Return [X, Y] of the center of cell containing provided text 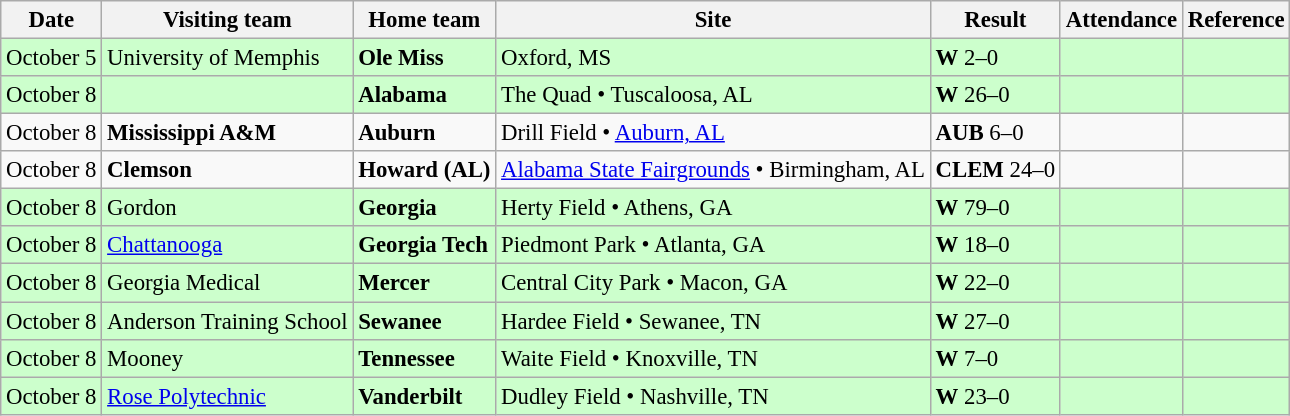
Auburn [424, 133]
Clemson [228, 170]
Georgia Tech [424, 245]
Date [52, 20]
Dudley Field • Nashville, TN [713, 396]
Mercer [424, 283]
Ole Miss [424, 58]
Visiting team [228, 20]
Sewanee [424, 321]
W 22–0 [995, 283]
W 79–0 [995, 208]
Alabama [424, 95]
University of Memphis [228, 58]
Oxford, MS [713, 58]
Rose Polytechnic [228, 396]
Tennessee [424, 358]
October 5 [52, 58]
Gordon [228, 208]
Herty Field • Athens, GA [713, 208]
Result [995, 20]
Mooney [228, 358]
Drill Field • Auburn, AL [713, 133]
Alabama State Fairgrounds • Birmingham, AL [713, 170]
Site [713, 20]
Georgia Medical [228, 283]
Home team [424, 20]
Howard (AL) [424, 170]
W 23–0 [995, 396]
Georgia [424, 208]
Vanderbilt [424, 396]
W 27–0 [995, 321]
W 18–0 [995, 245]
CLEM 24–0 [995, 170]
W 2–0 [995, 58]
Chattanooga [228, 245]
AUB 6–0 [995, 133]
Hardee Field • Sewanee, TN [713, 321]
The Quad • Tuscaloosa, AL [713, 95]
Piedmont Park • Atlanta, GA [713, 245]
W 7–0 [995, 358]
W 26–0 [995, 95]
Reference [1236, 20]
Waite Field • Knoxville, TN [713, 358]
Central City Park • Macon, GA [713, 283]
Mississippi A&M [228, 133]
Attendance [1121, 20]
Anderson Training School [228, 321]
